Extract the [X, Y] coordinate from the center of the cell holding the provided text.  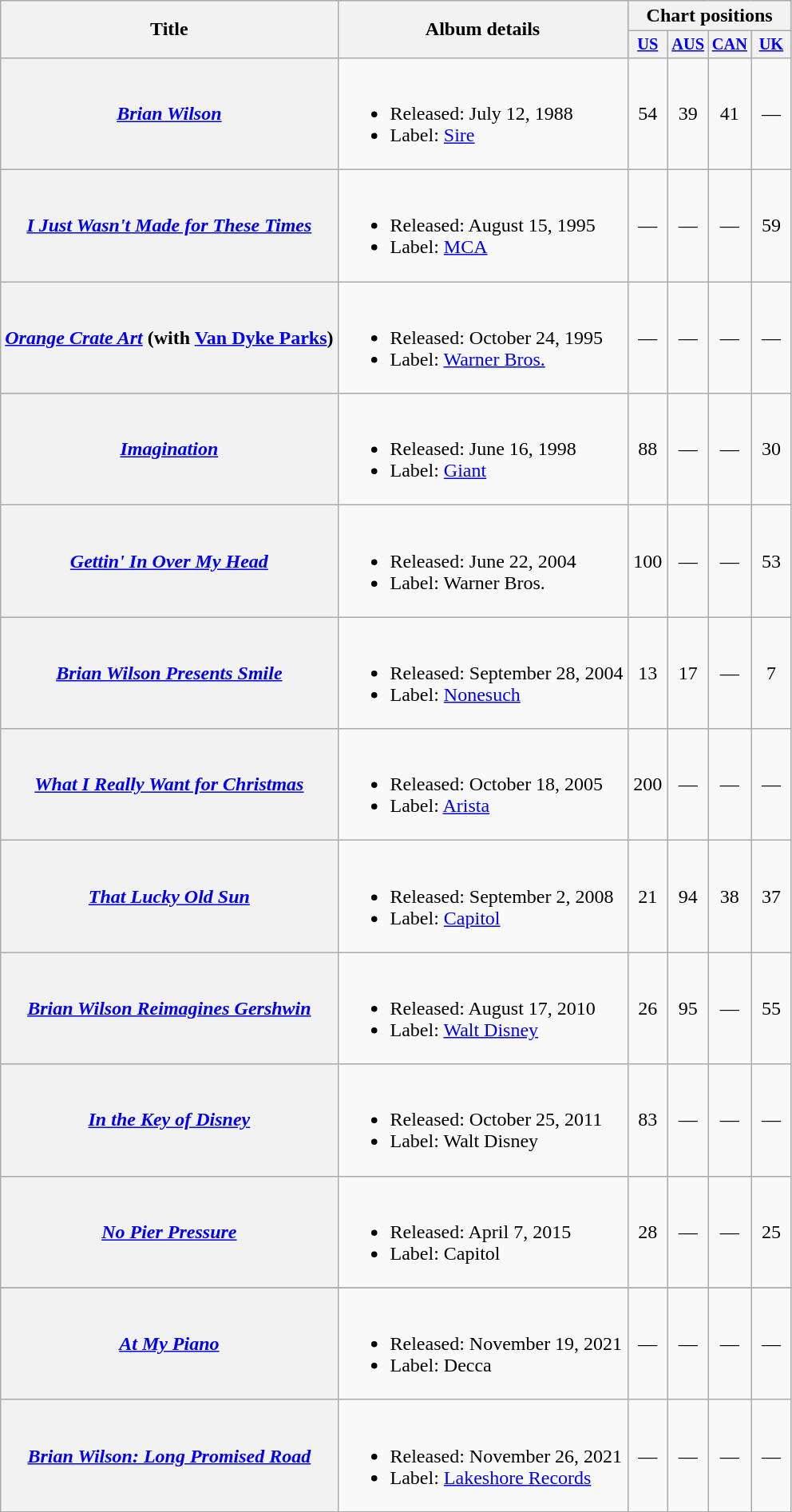
Released: October 25, 2011Label: Walt Disney [482, 1120]
Brian Wilson Presents Smile [169, 673]
83 [647, 1120]
Released: October 24, 1995Label: Warner Bros. [482, 338]
53 [771, 561]
Released: August 17, 2010Label: Walt Disney [482, 1008]
UK [771, 45]
Album details [482, 30]
88 [647, 449]
US [647, 45]
Brian Wilson Reimagines Gershwin [169, 1008]
54 [647, 113]
38 [730, 897]
28 [647, 1232]
39 [687, 113]
Released: September 28, 2004Label: Nonesuch [482, 673]
37 [771, 897]
Chart positions [709, 16]
Released: November 19, 2021Label: Decca [482, 1344]
Released: June 16, 1998Label: Giant [482, 449]
7 [771, 673]
21 [647, 897]
That Lucky Old Sun [169, 897]
13 [647, 673]
At My Piano [169, 1344]
25 [771, 1232]
Released: November 26, 2021Label: Lakeshore Records [482, 1455]
Released: August 15, 1995Label: MCA [482, 226]
No Pier Pressure [169, 1232]
100 [647, 561]
17 [687, 673]
59 [771, 226]
41 [730, 113]
Gettin' In Over My Head [169, 561]
55 [771, 1008]
Released: October 18, 2005Label: Arista [482, 785]
Title [169, 30]
AUS [687, 45]
94 [687, 897]
Brian Wilson [169, 113]
Orange Crate Art (with Van Dyke Parks) [169, 338]
In the Key of Disney [169, 1120]
CAN [730, 45]
200 [647, 785]
95 [687, 1008]
I Just Wasn't Made for These Times [169, 226]
Released: April 7, 2015Label: Capitol [482, 1232]
30 [771, 449]
What I Really Want for Christmas [169, 785]
Imagination [169, 449]
Brian Wilson: Long Promised Road [169, 1455]
26 [647, 1008]
Released: June 22, 2004Label: Warner Bros. [482, 561]
Released: July 12, 1988Label: Sire [482, 113]
Released: September 2, 2008Label: Capitol [482, 897]
